For the text-containing cell, return its midpoint in [x, y] coordinate format. 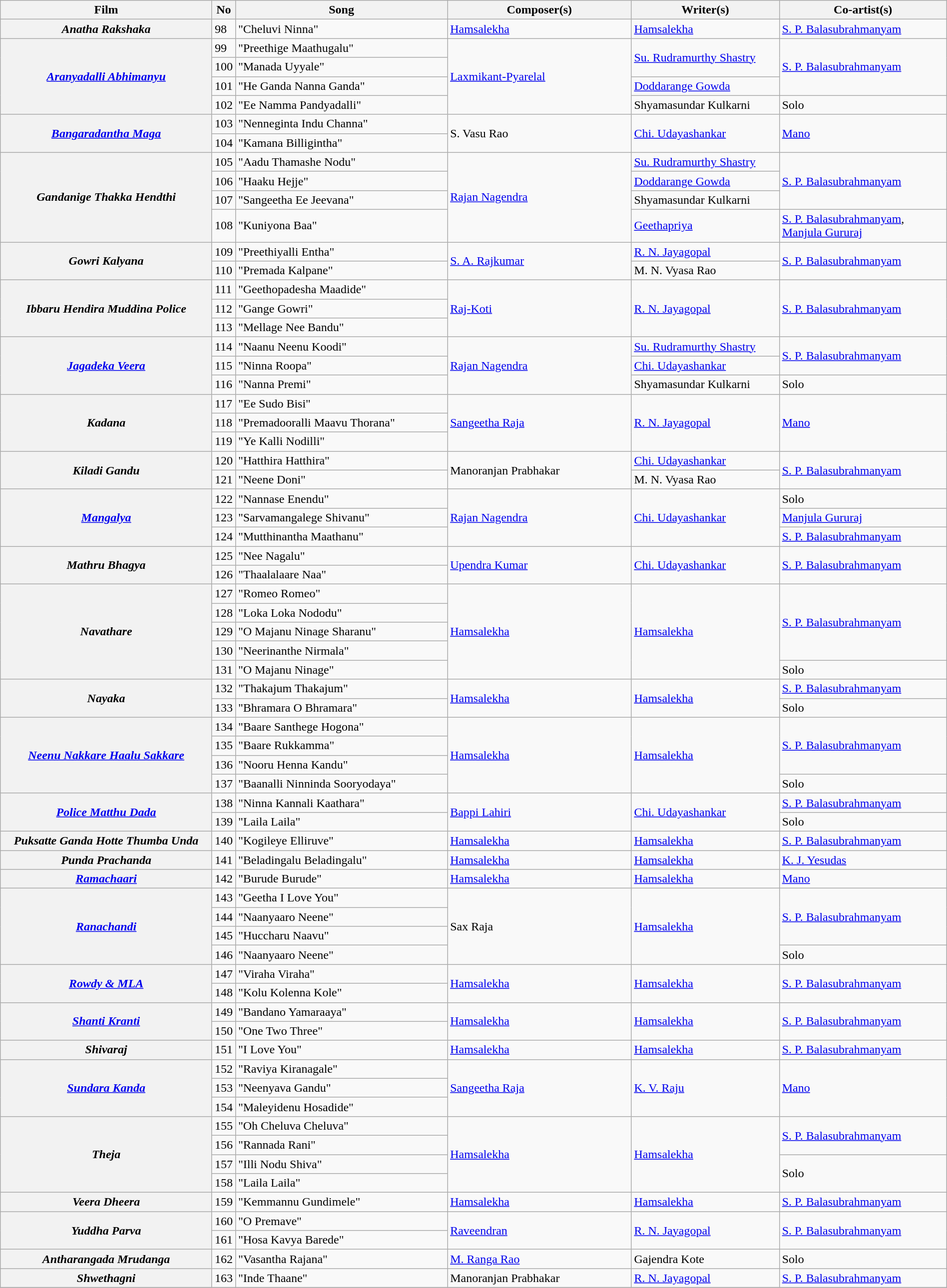
"Loka Loka Nododu" [341, 613]
Bangaradantha Maga [106, 133]
Punda Prachanda [106, 859]
106 [224, 181]
Jagadeka Veera [106, 366]
"Geetha I Love You" [341, 898]
Theja [106, 1154]
"Gange Gowri" [341, 309]
"Romeo Romeo" [341, 594]
137 [224, 784]
Nayaka [106, 698]
"Haaku Hejje" [341, 181]
99 [224, 48]
Sundara Kanda [106, 1088]
"Aadu Thamashe Nodu" [341, 162]
117 [224, 404]
"Viraha Viraha" [341, 974]
Laxmikant-Pyarelal [539, 76]
103 [224, 124]
152 [224, 1069]
155 [224, 1126]
"Premadooralli Maavu Thorana" [341, 423]
139 [224, 822]
116 [224, 385]
111 [224, 290]
151 [224, 1050]
109 [224, 251]
112 [224, 309]
153 [224, 1088]
98 [224, 29]
"Rannada Rani" [341, 1145]
142 [224, 879]
"Kamana Billigintha" [341, 143]
"Nooru Henna Kandu" [341, 765]
"Manada Uyyale" [341, 67]
S. Vasu Rao [539, 133]
145 [224, 936]
"He Ganda Nanna Ganda" [341, 86]
"Naanu Neenu Koodi" [341, 347]
143 [224, 898]
"Bandano Yamaraaya" [341, 1012]
158 [224, 1183]
125 [224, 556]
"Kolu Kolenna Kole" [341, 993]
107 [224, 200]
Navathare [106, 632]
Manjula Gururaj [863, 517]
104 [224, 143]
Gowri Kalyana [106, 261]
"Ninna Kannali Kaathara" [341, 803]
Police Matthu Dada [106, 812]
Upendra Kumar [539, 565]
"Nenneginta Indu Channa" [341, 124]
"O Majanu Ninage Sharanu" [341, 632]
162 [224, 1259]
"O Premave" [341, 1221]
"Kogileye Elliruve" [341, 841]
Composer(s) [539, 10]
123 [224, 517]
"Baanalli Ninninda Sooryodaya" [341, 784]
160 [224, 1221]
156 [224, 1145]
147 [224, 974]
M. Ranga Rao [539, 1259]
No [224, 10]
"Mutthinantha Maathanu" [341, 536]
Neenu Nakkare Haalu Sakkare [106, 755]
"Oh Cheluva Cheluva" [341, 1126]
Gajendra Kote [705, 1259]
Bappi Lahiri [539, 812]
133 [224, 708]
108 [224, 226]
"Baare Santhege Hogona" [341, 727]
146 [224, 955]
Kiladi Gandu [106, 470]
149 [224, 1012]
144 [224, 917]
Co-artist(s) [863, 10]
"Nee Nagalu" [341, 556]
"Ee Sudo Bisi" [341, 404]
"Kuniyona Baa" [341, 226]
Rowdy & MLA [106, 983]
"Kemmannu Gundimele" [341, 1202]
102 [224, 105]
148 [224, 993]
101 [224, 86]
Geethapriya [705, 226]
163 [224, 1278]
"Cheluvi Ninna" [341, 29]
Film [106, 10]
129 [224, 632]
128 [224, 613]
"Hatthira Hatthira" [341, 460]
121 [224, 479]
110 [224, 271]
115 [224, 366]
Shwethagni [106, 1278]
"Neenyava Gandu" [341, 1088]
"Bhramara O Bhramara" [341, 708]
140 [224, 841]
136 [224, 765]
"Preethiyalli Entha" [341, 251]
Anatha Rakshaka [106, 29]
K. J. Yesudas [863, 859]
154 [224, 1107]
"Burude Burude" [341, 879]
"Neerinanthe Nirmala" [341, 651]
Writer(s) [705, 10]
132 [224, 689]
"Hosa Kavya Barede" [341, 1240]
"Thaalalaare Naa" [341, 575]
K. V. Raju [705, 1088]
157 [224, 1164]
Yuddha Parva [106, 1231]
122 [224, 498]
Ibbaru Hendira Muddina Police [106, 309]
S. P. Balasubrahmanyam, Manjula Gururaj [863, 226]
"Maleyidenu Hosadide" [341, 1107]
"I Love You" [341, 1050]
"Ye Kalli Nodilli" [341, 441]
120 [224, 460]
"Baare Rukkamma" [341, 746]
"One Two Three" [341, 1031]
"Illi Nodu Shiva" [341, 1164]
"Beladingalu Beladingalu" [341, 859]
Puksatte Ganda Hotte Thumba Unda [106, 841]
Gandanige Thakka Hendthi [106, 197]
135 [224, 746]
"Neene Doni" [341, 479]
"Mellage Nee Bandu" [341, 328]
"Thakajum Thakajum" [341, 689]
105 [224, 162]
Shivaraj [106, 1050]
127 [224, 594]
Mathru Bhagya [106, 565]
Sax Raja [539, 926]
"Sarvamangalege Shivanu" [341, 517]
"Ninna Roopa" [341, 366]
Song [341, 10]
Mangalya [106, 517]
Aranyadalli Abhimanyu [106, 76]
"Sangeetha Ee Jeevana" [341, 200]
"Vasantha Rajana" [341, 1259]
Antharangada Mrudanga [106, 1259]
Raj-Koti [539, 309]
"Huccharu Naavu" [341, 936]
134 [224, 727]
Ramachaari [106, 879]
"Premada Kalpane" [341, 271]
138 [224, 803]
114 [224, 347]
"Nanna Premi" [341, 385]
Raveendran [539, 1231]
"Inde Thaane" [341, 1278]
119 [224, 441]
141 [224, 859]
124 [224, 536]
150 [224, 1031]
113 [224, 328]
Ranachandi [106, 926]
118 [224, 423]
"Nannase Enendu" [341, 498]
Shanti Kranti [106, 1021]
"Geethopadesha Maadide" [341, 290]
126 [224, 575]
161 [224, 1240]
159 [224, 1202]
"Ee Namma Pandyadalli" [341, 105]
100 [224, 67]
131 [224, 670]
"Preethige Maathugalu" [341, 48]
S. A. Rajkumar [539, 261]
Kadana [106, 423]
130 [224, 651]
Veera Dheera [106, 1202]
"Raviya Kiranagale" [341, 1069]
"O Majanu Ninage" [341, 670]
